Detect which cell encompasses the target text, then output its [X, Y] center coordinate. 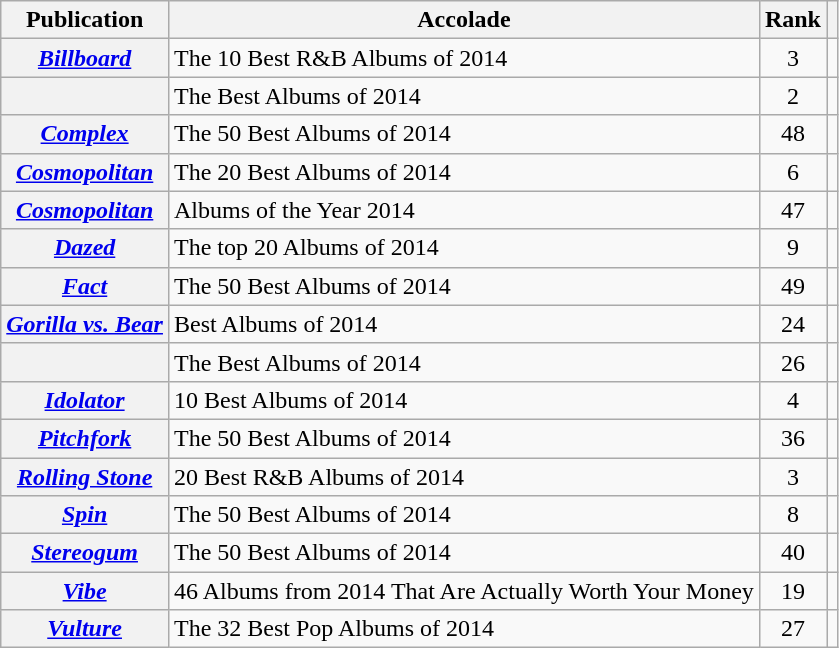
Billboard [85, 58]
9 [792, 248]
40 [792, 553]
46 Albums from 2014 That Are Actually Worth Your Money [464, 591]
The 10 Best R&B Albums of 2014 [464, 58]
Complex [85, 134]
Vulture [85, 629]
20 Best R&B Albums of 2014 [464, 477]
Stereogum [85, 553]
Dazed [85, 248]
Spin [85, 515]
49 [792, 286]
24 [792, 324]
Rolling Stone [85, 477]
Albums of the Year 2014 [464, 210]
10 Best Albums of 2014 [464, 400]
The 20 Best Albums of 2014 [464, 172]
Best Albums of 2014 [464, 324]
Rank [792, 20]
4 [792, 400]
48 [792, 134]
Gorilla vs. Bear [85, 324]
19 [792, 591]
Pitchfork [85, 438]
Idolator [85, 400]
8 [792, 515]
47 [792, 210]
26 [792, 362]
The top 20 Albums of 2014 [464, 248]
6 [792, 172]
Vibe [85, 591]
36 [792, 438]
2 [792, 96]
Publication [85, 20]
The 32 Best Pop Albums of 2014 [464, 629]
27 [792, 629]
Accolade [464, 20]
Fact [85, 286]
